For the text-containing cell, return its midpoint in (X, Y) coordinate format. 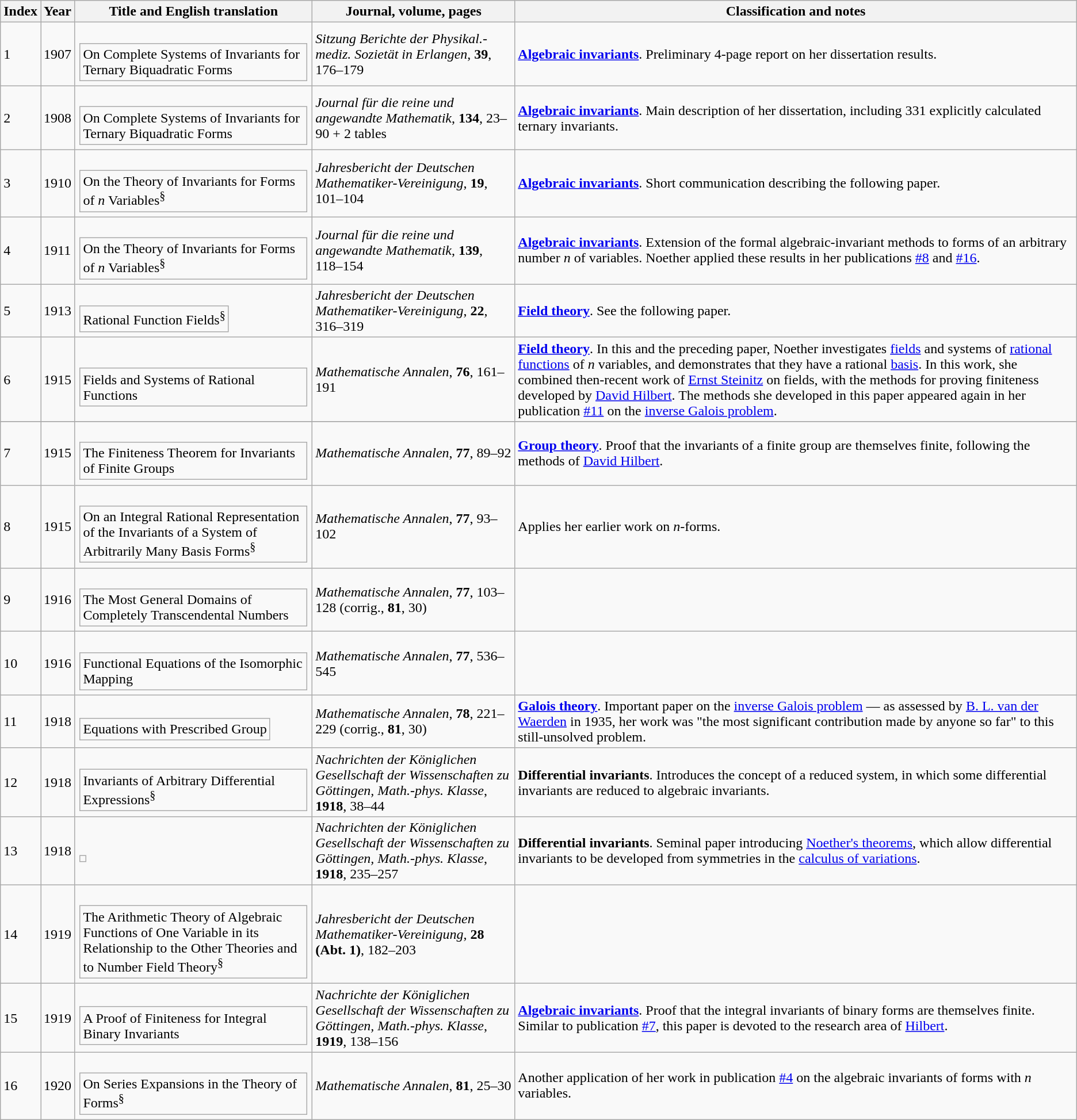
13 (21, 851)
Jahresbericht der Deutschen Mathematiker-Vereinigung, 28 (Abt. 1), 182–203 (414, 934)
1913 (58, 311)
Mathematische Annalen, 78, 221–229 (corrig., 81, 30) (414, 721)
Nachrichten der Königlichen Gesellschaft der Wissenschaften zu Göttingen, Math.-phys. Klasse, 1918, 38–44 (414, 782)
1910 (58, 183)
Journal für die reine und angewandte Mathematik, 139, 118–154 (414, 251)
10 (21, 664)
6 (21, 379)
8 (21, 526)
1920 (58, 1086)
Field theory. See the following paper. (796, 311)
Differential invariants. Introduces the concept of a reduced system, in which some differential invariants are reduced to algebraic invariants. (796, 782)
Jahresbericht der Deutschen Mathematiker-Vereinigung, 22, 316–319 (414, 311)
11 (21, 721)
Index (21, 12)
1908 (58, 117)
Algebraic invariants. Preliminary 4-page report on her dissertation results. (796, 54)
Mathematische Annalen, 77, 93–102 (414, 526)
16 (21, 1086)
Year (58, 12)
2 (21, 117)
3 (21, 183)
Title and English translation (193, 12)
Classification and notes (796, 12)
Nachrichte der Königlichen Gesellschaft der Wissenschaften zu Göttingen, Math.-phys. Klasse, 1919, 138–156 (414, 1018)
Journal, volume, pages (414, 12)
15 (21, 1018)
9 (21, 599)
7 (21, 453)
14 (21, 934)
Mathematische Annalen, 81, 25–30 (414, 1086)
1 (21, 54)
4 (21, 251)
12 (21, 782)
Algebraic invariants. Main description of her dissertation, including 331 explicitly calculated ternary invariants. (796, 117)
Group theory. Proof that the invariants of a finite group are themselves finite, following the methods of David Hilbert. (796, 453)
1907 (58, 54)
Mathematische Annalen, 76, 161–191 (414, 379)
Another application of her work in publication #4 on the algebraic invariants of forms with n variables. (796, 1086)
Mathematische Annalen, 77, 536–545 (414, 664)
Mathematische Annalen, 77, 103–128 (corrig., 81, 30) (414, 599)
Applies her earlier work on n-forms. (796, 526)
Nachrichten der Königlichen Gesellschaft der Wissenschaften zu Göttingen, Math.-phys. Klasse, 1918, 235–257 (414, 851)
Journal für die reine und angewandte Mathematik, 134, 23–90 + 2 tables (414, 117)
Algebraic invariants. Short communication describing the following paper. (796, 183)
Jahresbericht der Deutschen Mathematiker-Vereinigung, 19, 101–104 (414, 183)
Mathematische Annalen, 77, 89–92 (414, 453)
1911 (58, 251)
5 (21, 311)
Sitzung Berichte der Physikal.-mediz. Sozietät in Erlangen, 39, 176–179 (414, 54)
